Return the (x, y) coordinate for the center point of the cell that contains the specified text.  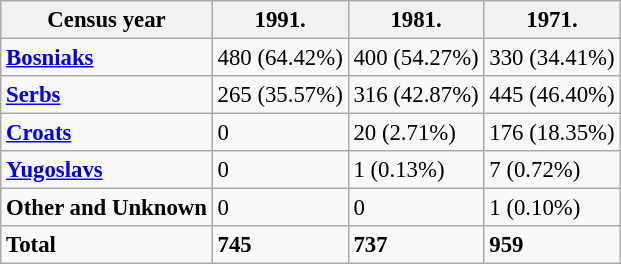
Other and Unknown (106, 208)
1 (0.13%) (416, 170)
Bosniaks (106, 58)
7 (0.72%) (552, 170)
20 (2.71%) (416, 133)
1981. (416, 20)
400 (54.27%) (416, 58)
1991. (280, 20)
Yugoslavs (106, 170)
959 (552, 245)
737 (416, 245)
Serbs (106, 95)
Census year (106, 20)
176 (18.35%) (552, 133)
330 (34.41%) (552, 58)
265 (35.57%) (280, 95)
Croats (106, 133)
745 (280, 245)
1 (0.10%) (552, 208)
480 (64.42%) (280, 58)
316 (42.87%) (416, 95)
1971. (552, 20)
Total (106, 245)
445 (46.40%) (552, 95)
